Extract the [X, Y] coordinate from the center of the cell holding the provided text.  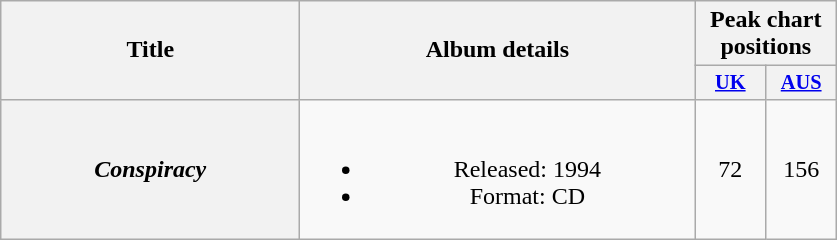
72 [730, 169]
AUS [802, 83]
Peak chartpositions [766, 34]
UK [730, 83]
Album details [498, 50]
Conspiracy [150, 169]
Released: 1994Format: CD [498, 169]
Title [150, 50]
156 [802, 169]
